Extract the (X, Y) coordinate from the center of the cell holding the provided text.  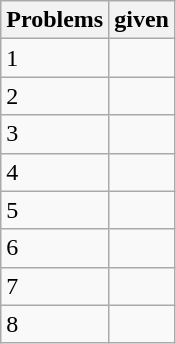
4 (55, 172)
Problems (55, 20)
8 (55, 324)
5 (55, 210)
3 (55, 134)
7 (55, 286)
6 (55, 248)
given (142, 20)
2 (55, 96)
1 (55, 58)
